For the text-containing cell, return its midpoint in [x, y] coordinate format. 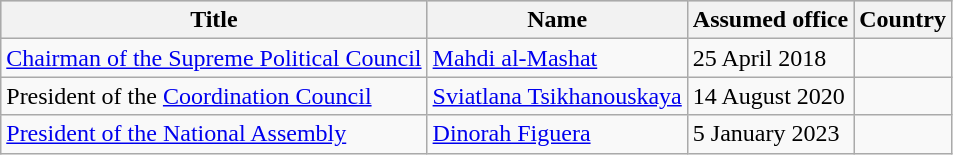
President of the Coordination Council [214, 96]
Assumed office [770, 20]
Name [557, 20]
Sviatlana Tsikhanouskaya [557, 96]
President of the National Assembly [214, 134]
25 April 2018 [770, 58]
Mahdi al-Mashat [557, 58]
5 January 2023 [770, 134]
Title [214, 20]
Chairman of the Supreme Political Council [214, 58]
Dinorah Figuera [557, 134]
14 August 2020 [770, 96]
Country [903, 20]
